Locate the cell with the specified text and output its [X, Y] center coordinate. 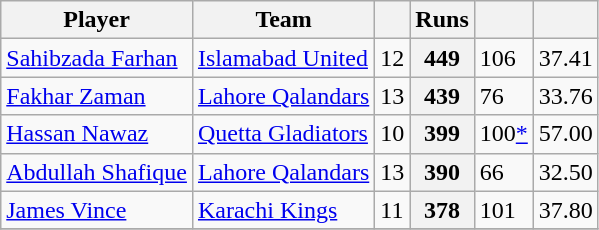
12 [392, 58]
Karachi Kings [283, 210]
Fakhar Zaman [97, 96]
Player [97, 20]
390 [442, 172]
66 [504, 172]
11 [392, 210]
76 [504, 96]
449 [442, 58]
57.00 [566, 134]
378 [442, 210]
10 [392, 134]
100* [504, 134]
32.50 [566, 172]
Hassan Nawaz [97, 134]
33.76 [566, 96]
Islamabad United [283, 58]
101 [504, 210]
37.80 [566, 210]
Abdullah Shafique [97, 172]
439 [442, 96]
Quetta Gladiators [283, 134]
Runs [442, 20]
399 [442, 134]
37.41 [566, 58]
Sahibzada Farhan [97, 58]
106 [504, 58]
Team [283, 20]
James Vince [97, 210]
